Provide the [X, Y] coordinate of the cell's center where the given text is located.  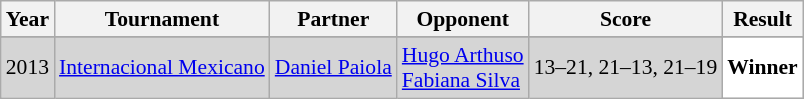
Score [626, 19]
Result [762, 19]
Daniel Paiola [334, 68]
2013 [28, 68]
13–21, 21–13, 21–19 [626, 68]
Internacional Mexicano [162, 68]
Tournament [162, 19]
Partner [334, 19]
Winner [762, 68]
Year [28, 19]
Hugo Arthuso Fabiana Silva [463, 68]
Opponent [463, 19]
